Capture the cell that displays the provided text and extract its [x, y] central coordinate. 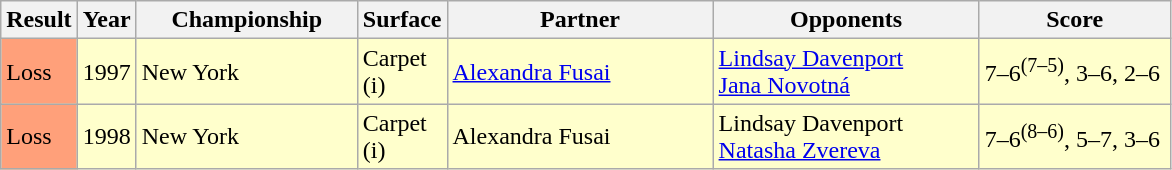
Championship [246, 20]
Lindsay Davenport Jana Novotná [846, 72]
1998 [106, 136]
Surface [402, 20]
7–6(7–5), 3–6, 2–6 [1074, 72]
1997 [106, 72]
Year [106, 20]
Opponents [846, 20]
7–6(8–6), 5–7, 3–6 [1074, 136]
Result [39, 20]
Partner [580, 20]
Score [1074, 20]
Lindsay Davenport Natasha Zvereva [846, 136]
